Provide the (x, y) coordinate of the cell's center where the given text is located.  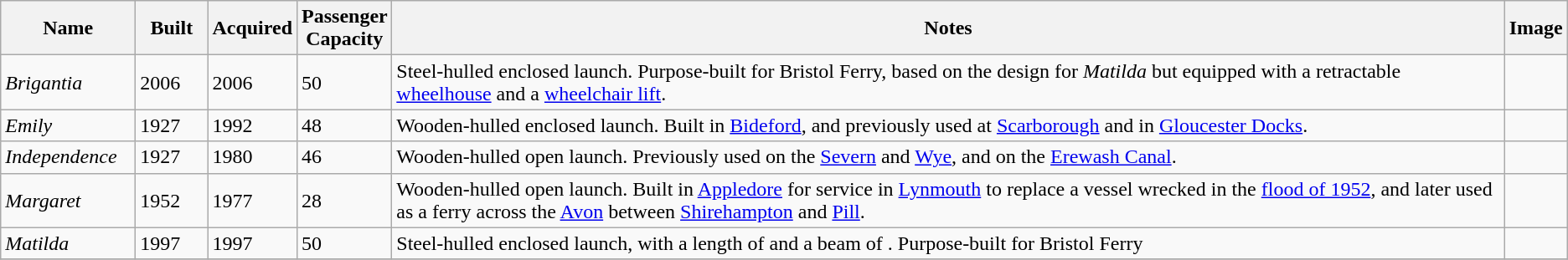
Passenger Capacity (345, 28)
1952 (172, 201)
1992 (253, 125)
Matilda (69, 243)
Wooden-hulled open launch. Previously used on the Severn and Wye, and on the Erewash Canal. (948, 157)
Independence (69, 157)
Wooden-hulled enclosed launch. Built in Bideford, and previously used at Scarborough and in Gloucester Docks. (948, 125)
48 (345, 125)
Notes (948, 28)
Emily (69, 125)
1977 (253, 201)
Steel-hulled enclosed launch, with a length of and a beam of . Purpose-built for Bristol Ferry (948, 243)
Name (69, 28)
Brigantia (69, 82)
28 (345, 201)
Built (172, 28)
1980 (253, 157)
Acquired (253, 28)
Image (1536, 28)
Margaret (69, 201)
46 (345, 157)
